Output the [X, Y] coordinate of the center of the cell containing the given text.  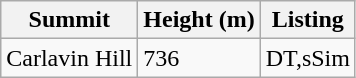
736 [199, 58]
DT,sSim [308, 58]
Height (m) [199, 20]
Carlavin Hill [70, 58]
Listing [308, 20]
Summit [70, 20]
